Detect which cell encompasses the target text, then output its [X, Y] center coordinate. 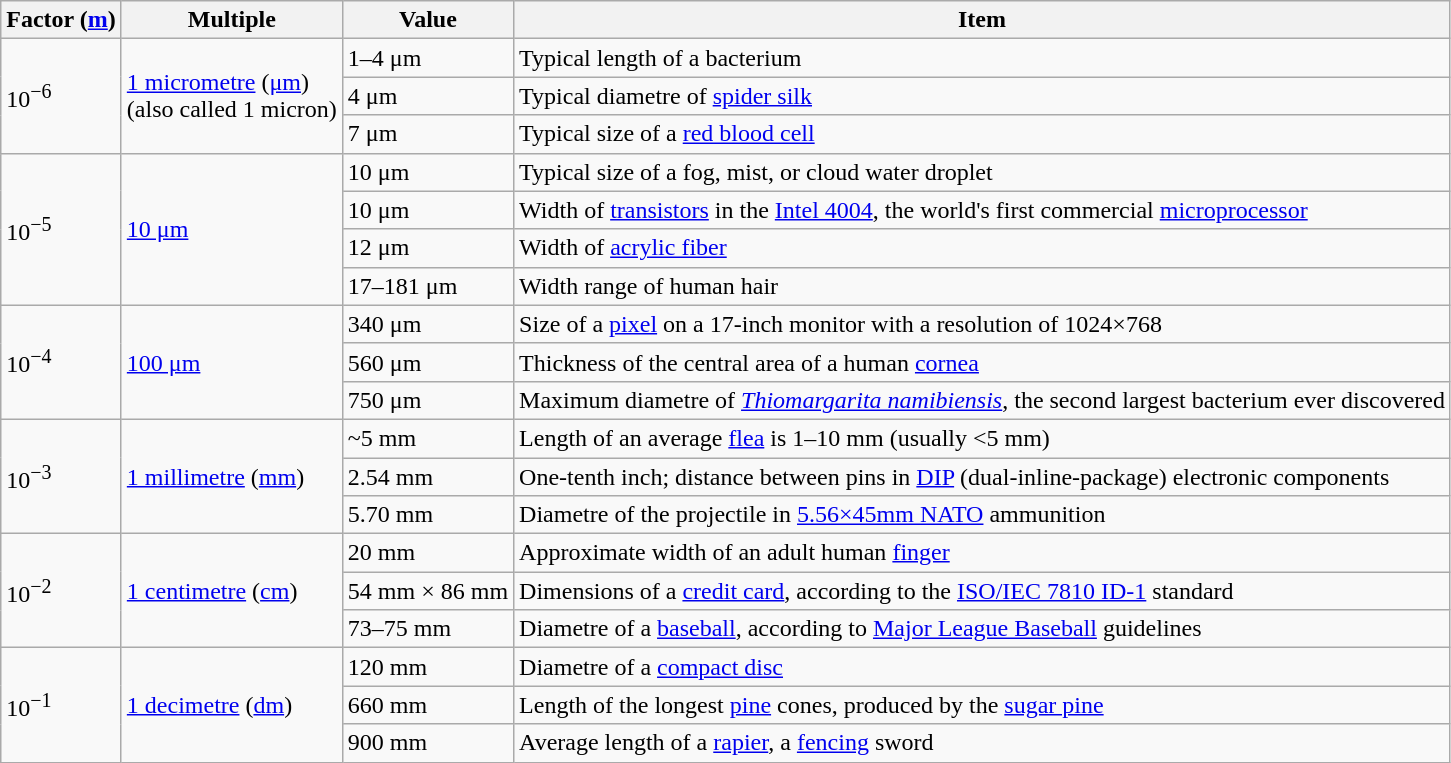
Value [428, 20]
Typical size of a fog, mist, or cloud water droplet [982, 172]
Typical diametre of spider silk [982, 96]
1 micrometre (μm)(also called 1 micron) [232, 96]
20 mm [428, 553]
750 μm [428, 400]
Width of transistors in the Intel 4004, the world's first commercial microprocessor [982, 210]
Multiple [232, 20]
~5 mm [428, 438]
Approximate width of an adult human finger [982, 553]
Thickness of the central area of a human cornea [982, 362]
Maximum diametre of Thiomargarita namibiensis, the second largest bacterium ever discovered [982, 400]
10−1 [62, 705]
One-tenth inch; distance between pins in DIP (dual-inline-package) electronic components [982, 477]
1–4 μm [428, 58]
Typical length of a bacterium [982, 58]
2.54 mm [428, 477]
1 centimetre (cm) [232, 591]
Length of the longest pine cones, produced by the sugar pine [982, 705]
Width of acrylic fiber [982, 248]
660 mm [428, 705]
900 mm [428, 743]
Size of a pixel on a 17-inch monitor with a resolution of 1024×768 [982, 324]
120 mm [428, 667]
340 μm [428, 324]
Factor (m) [62, 20]
Width range of human hair [982, 286]
12 μm [428, 248]
10−5 [62, 229]
1 decimetre (dm) [232, 705]
Typical size of a red blood cell [982, 134]
Average length of a rapier, a fencing sword [982, 743]
Item [982, 20]
7 μm [428, 134]
54 mm × 86 mm [428, 591]
10−6 [62, 96]
10−2 [62, 591]
10−3 [62, 476]
4 μm [428, 96]
10−4 [62, 362]
100 μm [232, 362]
560 μm [428, 362]
5.70 mm [428, 515]
Diametre of the projectile in 5.56×45mm NATO ammunition [982, 515]
73–75 mm [428, 629]
Diametre of a compact disc [982, 667]
Diametre of a baseball, according to Major League Baseball guidelines [982, 629]
Dimensions of a credit card, according to the ISO/IEC 7810 ID-1 standard [982, 591]
1 millimetre (mm) [232, 476]
Length of an average flea is 1–10 mm (usually <5 mm) [982, 438]
17–181 μm [428, 286]
